Return the (X, Y) coordinate for the center point of the cell that contains the specified text.  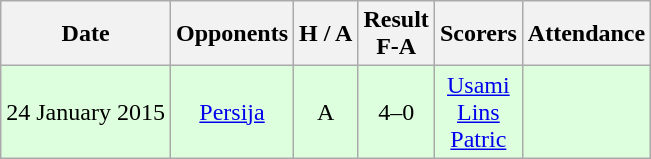
H / A (326, 34)
Persija (232, 112)
Opponents (232, 34)
Attendance (586, 34)
ResultF-A (396, 34)
Scorers (478, 34)
Date (86, 34)
A (326, 112)
Usami Lins Patric (478, 112)
4–0 (396, 112)
24 January 2015 (86, 112)
